Return [X, Y] of the center of cell containing provided text 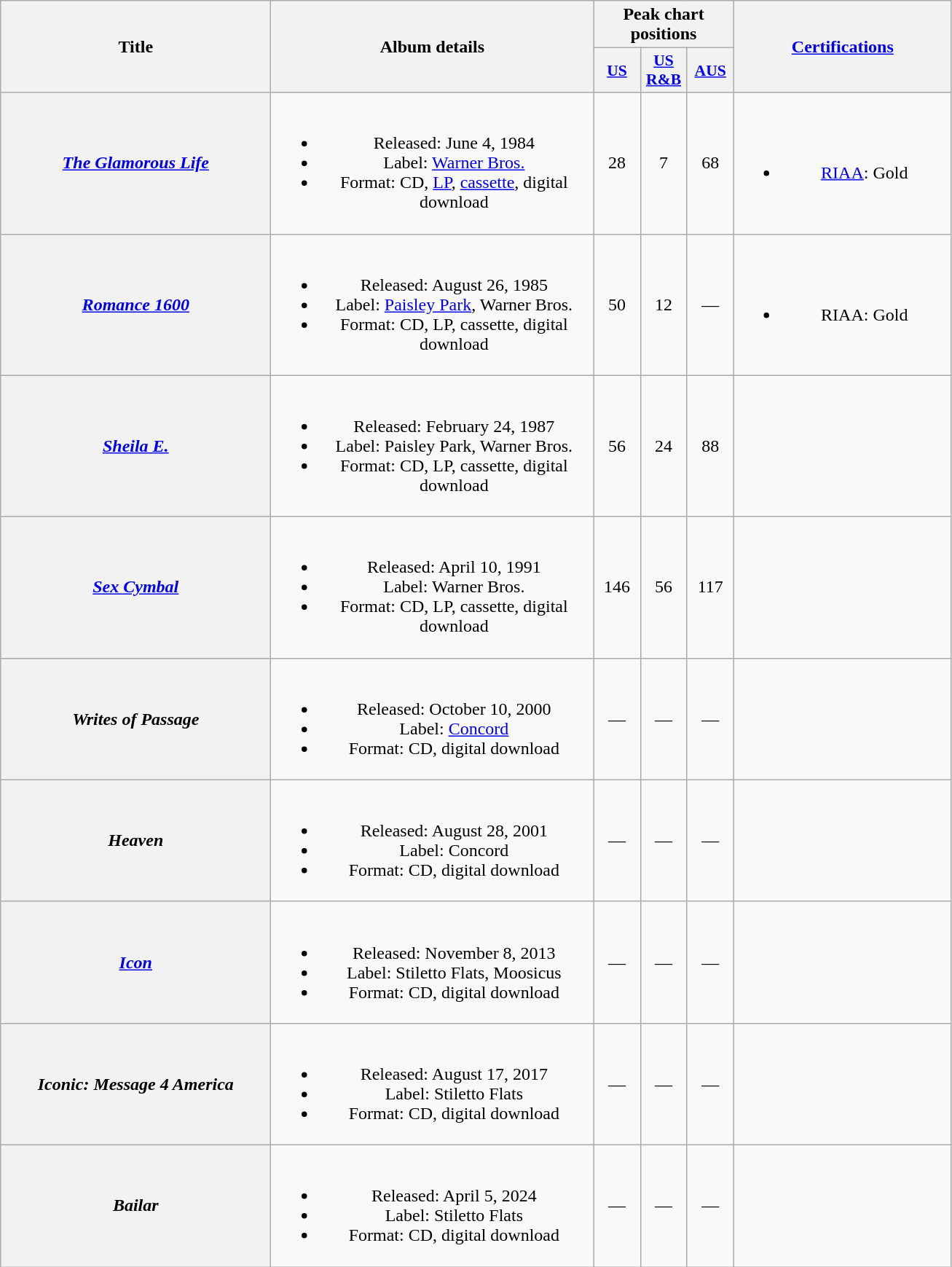
Romance 1600 [135, 305]
Icon [135, 962]
Sheila E. [135, 446]
Sex Cymbal [135, 587]
Writes of Passage [135, 718]
28 [617, 163]
Released: February 24, 1987Label: Paisley Park, Warner Bros.Format: CD, LP, cassette, digital download [433, 446]
Released: June 4, 1984Label: Warner Bros.Format: CD, LP, cassette, digital download [433, 163]
USR&B [664, 70]
AUS [710, 70]
Released: November 8, 2013Label: Stiletto Flats, MoosicusFormat: CD, digital download [433, 962]
Heaven [135, 841]
24 [664, 446]
88 [710, 446]
68 [710, 163]
Album details [433, 47]
117 [710, 587]
Released: October 10, 2000Label: ConcordFormat: CD, digital download [433, 718]
Released: April 10, 1991Label: Warner Bros.Format: CD, LP, cassette, digital download [433, 587]
Bailar [135, 1205]
12 [664, 305]
146 [617, 587]
Title [135, 47]
Certifications [842, 47]
Released: August 26, 1985Label: Paisley Park, Warner Bros.Format: CD, LP, cassette, digital download [433, 305]
Released: August 17, 2017Label: Stiletto FlatsFormat: CD, digital download [433, 1084]
7 [664, 163]
Released: April 5, 2024Label: Stiletto FlatsFormat: CD, digital download [433, 1205]
Released: August 28, 2001Label: ConcordFormat: CD, digital download [433, 841]
50 [617, 305]
Peak chart positions [664, 25]
US [617, 70]
The Glamorous Life [135, 163]
Iconic: Message 4 America [135, 1084]
